For the text-containing cell, return its midpoint in (X, Y) coordinate format. 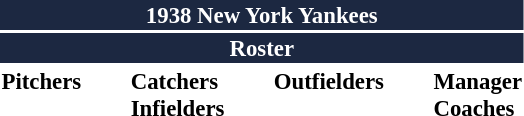
1938 New York Yankees (262, 15)
Roster (262, 48)
